Provide the [X, Y] coordinate of the cell's center where the given text is located.  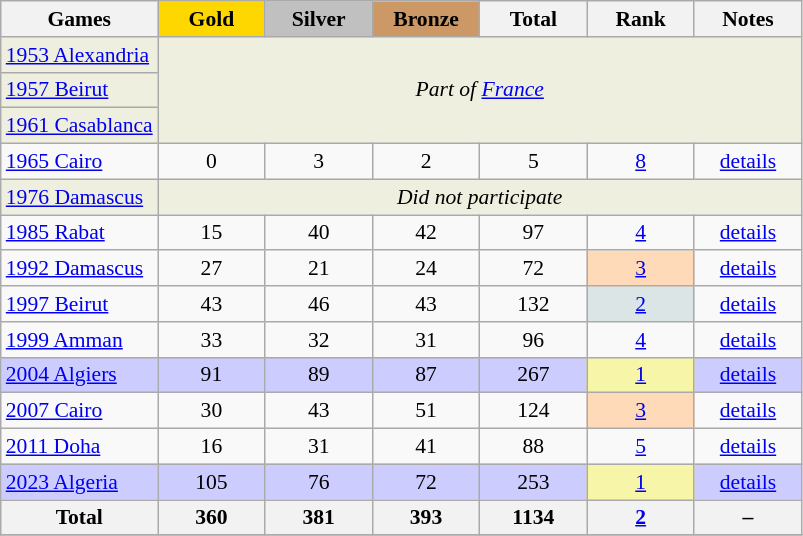
33 [212, 340]
1965 Cairo [80, 162]
Bronze [426, 19]
46 [318, 304]
30 [212, 411]
96 [534, 340]
97 [534, 233]
Notes [748, 19]
87 [426, 375]
1985 Rabat [80, 233]
42 [426, 233]
1976 Damascus [80, 197]
1992 Damascus [80, 269]
1953 Alexandria [80, 55]
2011 Doha [80, 447]
Silver [318, 19]
267 [534, 375]
0 [212, 162]
21 [318, 269]
Part of France [480, 90]
16 [212, 447]
51 [426, 411]
88 [534, 447]
1999 Amman [80, 340]
– [748, 518]
2007 Cairo [80, 411]
24 [426, 269]
89 [318, 375]
360 [212, 518]
1961 Casablanca [80, 126]
8 [640, 162]
Rank [640, 19]
1957 Beirut [80, 90]
27 [212, 269]
124 [534, 411]
1997 Beirut [80, 304]
76 [318, 482]
41 [426, 447]
1134 [534, 518]
253 [534, 482]
2004 Algiers [80, 375]
Games [80, 19]
40 [318, 233]
15 [212, 233]
91 [212, 375]
32 [318, 340]
Gold [212, 19]
105 [212, 482]
132 [534, 304]
2023 Algeria [80, 482]
381 [318, 518]
Did not participate [480, 197]
393 [426, 518]
